Return the (X, Y) coordinate for the center point of the cell that contains the specified text.  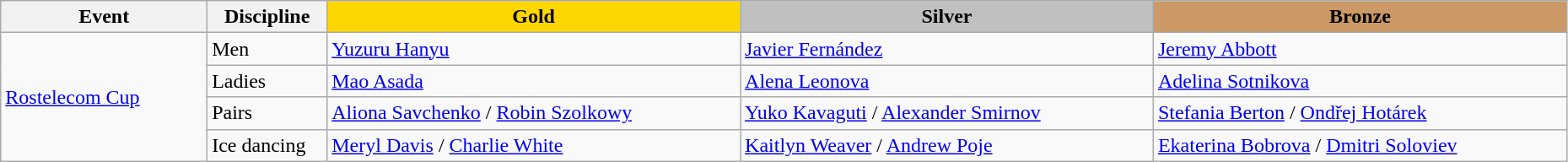
Yuzuru Hanyu (534, 49)
Yuko Kavaguti / Alexander Smirnov (947, 113)
Kaitlyn Weaver / Andrew Poje (947, 145)
Mao Asada (534, 81)
Gold (534, 17)
Alena Leonova (947, 81)
Bronze (1360, 17)
Ekaterina Bobrova / Dmitri Soloviev (1360, 145)
Rostelecom Cup (105, 97)
Silver (947, 17)
Ice dancing (267, 145)
Adelina Sotnikova (1360, 81)
Ladies (267, 81)
Men (267, 49)
Event (105, 17)
Pairs (267, 113)
Javier Fernández (947, 49)
Stefania Berton / Ondřej Hotárek (1360, 113)
Discipline (267, 17)
Jeremy Abbott (1360, 49)
Meryl Davis / Charlie White (534, 145)
Aliona Savchenko / Robin Szolkowy (534, 113)
